Extract the (x, y) coordinate from the center of the cell holding the provided text.  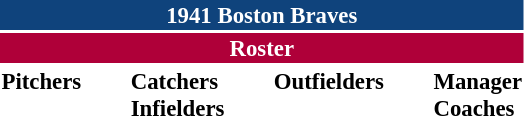
Roster (262, 48)
1941 Boston Braves (262, 15)
